For the text-containing cell, return its midpoint in [x, y] coordinate format. 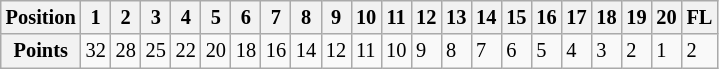
13 [456, 17]
FL [700, 17]
28 [126, 51]
17 [576, 17]
19 [636, 17]
22 [186, 51]
15 [516, 17]
Position [41, 17]
32 [96, 51]
Points [41, 51]
25 [156, 51]
